Detect which cell encompasses the target text, then output its (X, Y) center coordinate. 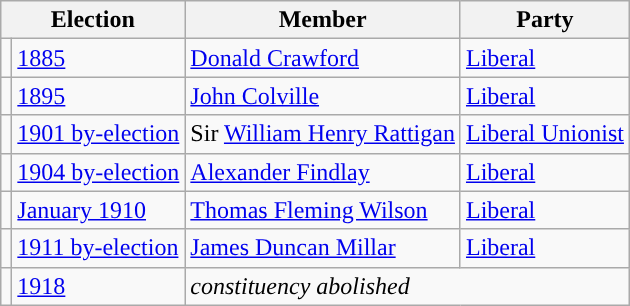
John Colville (323, 96)
Alexander Findlay (323, 172)
1911 by-election (98, 248)
January 1910 (98, 210)
1901 by-election (98, 134)
1885 (98, 58)
Election (93, 20)
1904 by-election (98, 172)
1895 (98, 96)
Donald Crawford (323, 58)
Thomas Fleming Wilson (323, 210)
constituency abolished (408, 286)
Party (544, 20)
1918 (98, 286)
Sir William Henry Rattigan (323, 134)
Member (323, 20)
James Duncan Millar (323, 248)
Liberal Unionist (544, 134)
